Identify which cell holds the provided text, then report its (x, y) central coordinate. 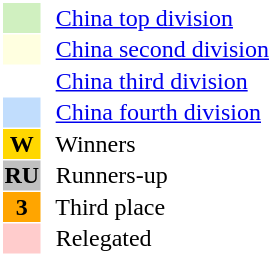
W (22, 144)
China third division (156, 81)
Relegated (156, 239)
Third place (156, 207)
RU (22, 175)
China second division (156, 49)
Winners (156, 144)
China fourth division (156, 113)
Runners-up (156, 175)
China top division (156, 18)
3 (22, 207)
